For the text-containing cell, return its midpoint in [X, Y] coordinate format. 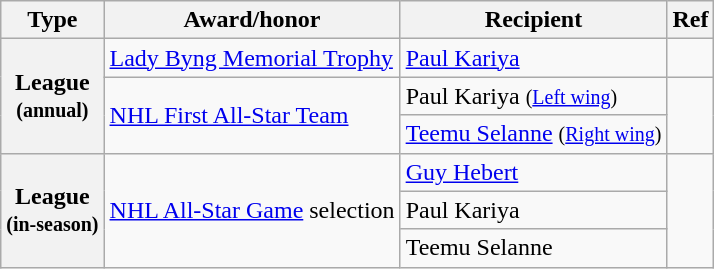
NHL First All-Star Team [252, 115]
Recipient [534, 20]
Ref [690, 20]
Paul Kariya (Left wing) [534, 96]
Lady Byng Memorial Trophy [252, 58]
Type [52, 20]
League(in-season) [52, 210]
Teemu Selanne (Right wing) [534, 134]
Teemu Selanne [534, 248]
NHL All-Star Game selection [252, 210]
Award/honor [252, 20]
Guy Hebert [534, 172]
League(annual) [52, 96]
